Output the (X, Y) coordinate of the center of the cell containing the given text.  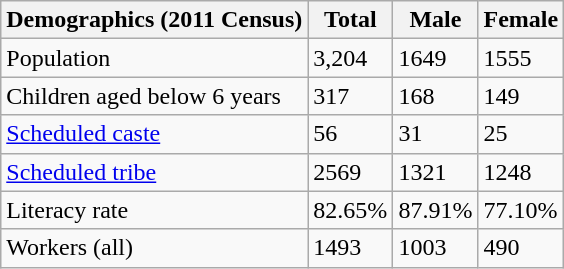
168 (436, 96)
Children aged below 6 years (154, 96)
Female (521, 20)
1555 (521, 58)
3,204 (350, 58)
Literacy rate (154, 210)
1493 (350, 248)
490 (521, 248)
82.65% (350, 210)
1248 (521, 172)
31 (436, 134)
25 (521, 134)
1003 (436, 248)
Total (350, 20)
317 (350, 96)
77.10% (521, 210)
56 (350, 134)
87.91% (436, 210)
149 (521, 96)
1321 (436, 172)
2569 (350, 172)
Demographics (2011 Census) (154, 20)
Scheduled tribe (154, 172)
Scheduled caste (154, 134)
1649 (436, 58)
Population (154, 58)
Male (436, 20)
Workers (all) (154, 248)
